Return the (X, Y) coordinate for the center point of the cell that contains the specified text.  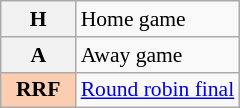
Round robin final (158, 90)
A (38, 55)
Away game (158, 55)
RRF (38, 90)
Home game (158, 19)
H (38, 19)
